Find where the given text appears and provide that cell's center as (x, y) coordinate. 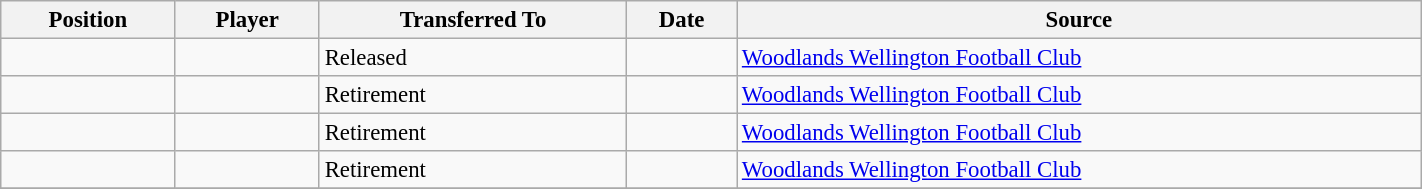
Date (682, 20)
Released (472, 58)
Transferred To (472, 20)
Player (247, 20)
Source (1080, 20)
Position (88, 20)
